Provide the [x, y] coordinate of the cell's center where the given text is located.  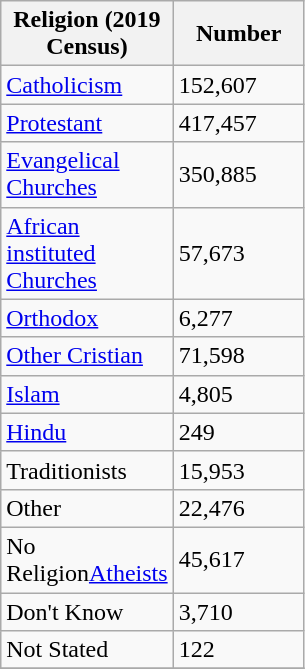
African instituted Churches [87, 253]
No ReligionAtheists [87, 560]
Number [238, 34]
15,953 [238, 470]
Catholicism [87, 85]
417,457 [238, 123]
Other Cristian [87, 356]
71,598 [238, 356]
Evangelical Churches [87, 174]
Traditionists [87, 470]
Don't Know [87, 611]
152,607 [238, 85]
Hindu [87, 432]
Islam [87, 394]
3,710 [238, 611]
Orthodox [87, 318]
249 [238, 432]
Other [87, 508]
4,805 [238, 394]
350,885 [238, 174]
Not Stated [87, 650]
Protestant [87, 123]
122 [238, 650]
22,476 [238, 508]
6,277 [238, 318]
45,617 [238, 560]
Religion (2019 Census) [87, 34]
57,673 [238, 253]
